Return the (X, Y) coordinate for the center point of the cell that contains the specified text.  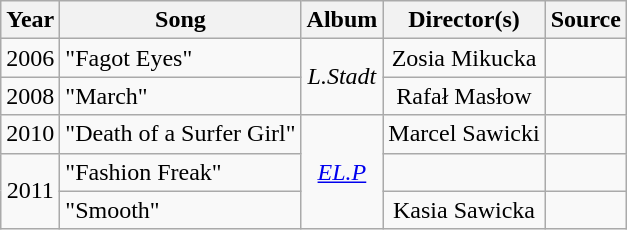
"Smooth" (180, 210)
"Death of a Surfer Girl" (180, 134)
"Fashion Freak" (180, 172)
"Fagot Eyes" (180, 58)
2006 (30, 58)
"March" (180, 96)
L.Stadt (342, 77)
Year (30, 20)
Director(s) (464, 20)
Zosia Mikucka (464, 58)
2008 (30, 96)
Source (586, 20)
2011 (30, 191)
Marcel Sawicki (464, 134)
Album (342, 20)
Rafał Masłow (464, 96)
Kasia Sawicka (464, 210)
EL.P (342, 172)
Song (180, 20)
2010 (30, 134)
